Detect which cell encompasses the target text, then output its [X, Y] center coordinate. 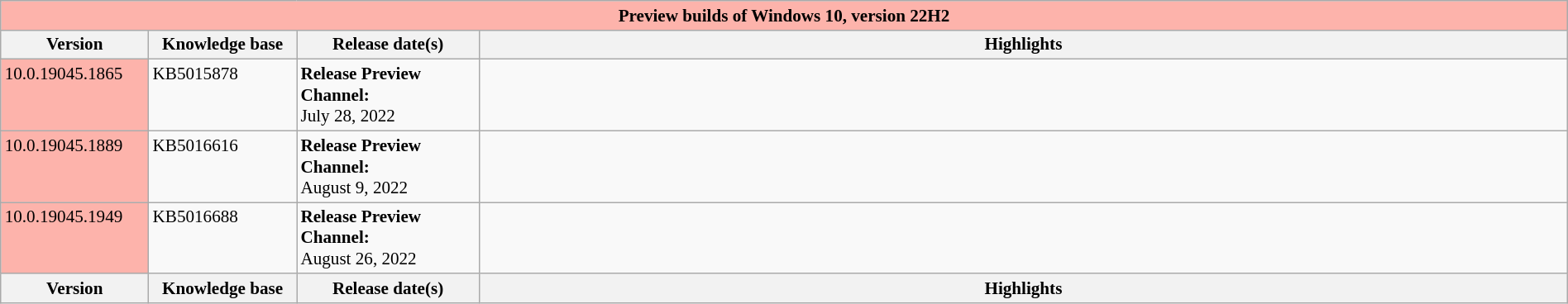
Release Preview Channel:August 9, 2022 [387, 166]
KB5015878 [223, 95]
Release Preview Channel:July 28, 2022 [387, 95]
10.0.19045.1865 [74, 95]
Preview builds of Windows 10, version 22H2 [784, 15]
Release Preview Channel:August 26, 2022 [387, 238]
10.0.19045.1949 [74, 238]
KB5016616 [223, 166]
10.0.19045.1889 [74, 166]
KB5016688 [223, 238]
